Output the [X, Y] coordinate of the center of the cell containing the given text.  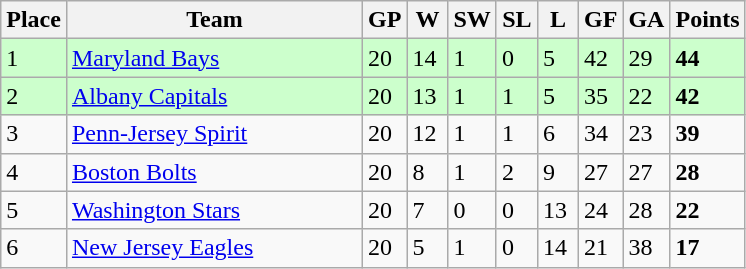
Place [34, 20]
Maryland Bays [214, 58]
3 [34, 134]
Albany Capitals [214, 96]
SL [516, 20]
39 [708, 134]
24 [601, 210]
SW [472, 20]
Washington Stars [214, 210]
17 [708, 248]
4 [34, 172]
35 [601, 96]
9 [558, 172]
38 [646, 248]
Points [708, 20]
23 [646, 134]
8 [428, 172]
L [558, 20]
GF [601, 20]
Penn-Jersey Spirit [214, 134]
Boston Bolts [214, 172]
7 [428, 210]
GP [385, 20]
34 [601, 134]
W [428, 20]
Team [214, 20]
44 [708, 58]
New Jersey Eagles [214, 248]
21 [601, 248]
12 [428, 134]
GA [646, 20]
29 [646, 58]
